Determine the [X, Y] coordinate at the center of the cell enclosing the given text.  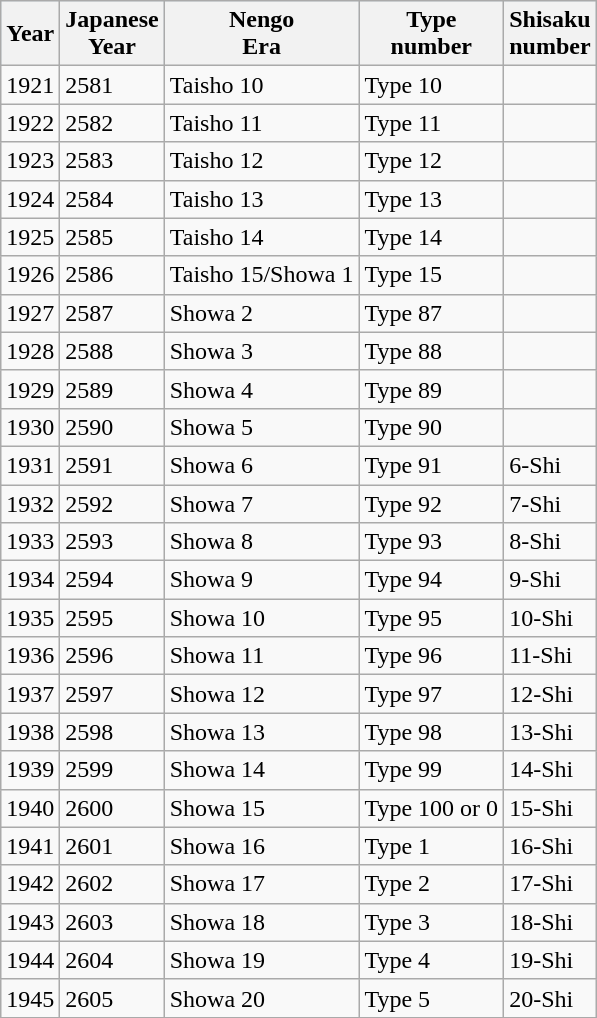
Type 94 [432, 580]
Shisakunumber [550, 34]
Showa 11 [262, 656]
Showa 14 [262, 770]
Showa 5 [262, 427]
Type 4 [432, 960]
Showa 16 [262, 846]
Showa 18 [262, 922]
1936 [30, 656]
NengoEra [262, 34]
2600 [112, 808]
Taisho 12 [262, 161]
Type 97 [432, 694]
Type 90 [432, 427]
1938 [30, 732]
2583 [112, 161]
15-Shi [550, 808]
Type 1 [432, 846]
2595 [112, 618]
Type 95 [432, 618]
Taisho 15/Showa 1 [262, 275]
2591 [112, 465]
Type 93 [432, 542]
17-Shi [550, 884]
11-Shi [550, 656]
2596 [112, 656]
2592 [112, 503]
Type 3 [432, 922]
Showa 15 [262, 808]
Taisho 14 [262, 237]
Showa 9 [262, 580]
8-Shi [550, 542]
Showa 10 [262, 618]
2605 [112, 998]
Showa 4 [262, 389]
1937 [30, 694]
7-Shi [550, 503]
Type 13 [432, 199]
Type 11 [432, 123]
18-Shi [550, 922]
1924 [30, 199]
20-Shi [550, 998]
Type 15 [432, 275]
2599 [112, 770]
Type 91 [432, 465]
1945 [30, 998]
1930 [30, 427]
2585 [112, 237]
2588 [112, 351]
Taisho 11 [262, 123]
Showa 20 [262, 998]
2582 [112, 123]
Showa 7 [262, 503]
Type 88 [432, 351]
Taisho 13 [262, 199]
Type 5 [432, 998]
Showa 17 [262, 884]
Showa 19 [262, 960]
Year [30, 34]
1925 [30, 237]
13-Shi [550, 732]
Type 12 [432, 161]
1928 [30, 351]
Type 14 [432, 237]
Showa 6 [262, 465]
Showa 13 [262, 732]
1934 [30, 580]
Type 92 [432, 503]
1944 [30, 960]
2594 [112, 580]
Type 2 [432, 884]
1943 [30, 922]
1927 [30, 313]
12-Shi [550, 694]
Type 98 [432, 732]
2597 [112, 694]
1935 [30, 618]
JapaneseYear [112, 34]
Typenumber [432, 34]
2601 [112, 846]
2581 [112, 85]
6-Shi [550, 465]
1941 [30, 846]
Type 89 [432, 389]
1922 [30, 123]
Type 96 [432, 656]
1921 [30, 85]
2598 [112, 732]
2587 [112, 313]
Taisho 10 [262, 85]
Type 100 or 0 [432, 808]
1926 [30, 275]
1942 [30, 884]
Type 87 [432, 313]
2603 [112, 922]
1939 [30, 770]
19-Shi [550, 960]
Showa 12 [262, 694]
16-Shi [550, 846]
2586 [112, 275]
1931 [30, 465]
1940 [30, 808]
2593 [112, 542]
1932 [30, 503]
1929 [30, 389]
1923 [30, 161]
9-Shi [550, 580]
2589 [112, 389]
10-Shi [550, 618]
Showa 2 [262, 313]
Type 99 [432, 770]
2602 [112, 884]
1933 [30, 542]
2590 [112, 427]
14-Shi [550, 770]
Type 10 [432, 85]
Showa 8 [262, 542]
2584 [112, 199]
Showa 3 [262, 351]
2604 [112, 960]
